Output the (x, y) coordinate of the center of the cell containing the given text.  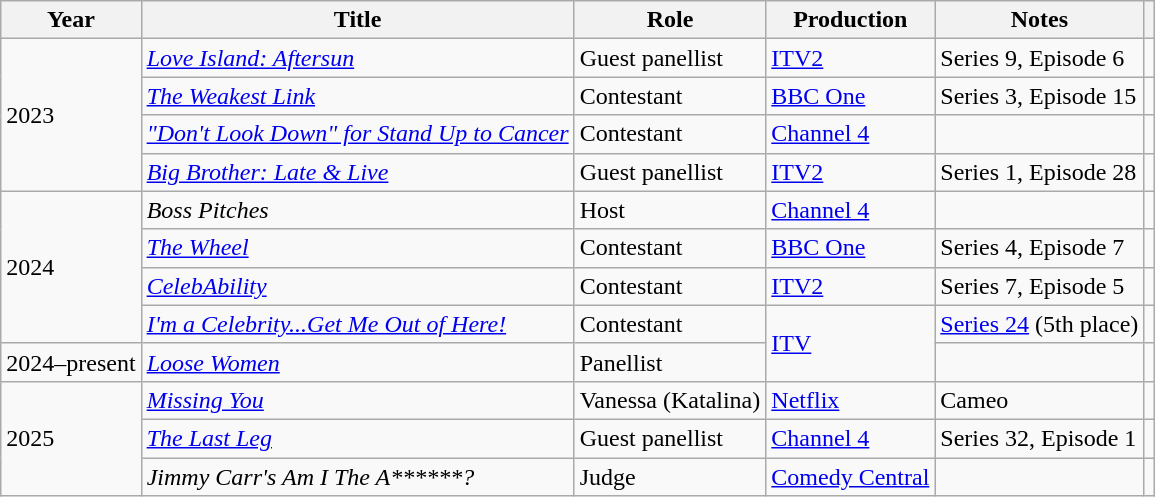
The Wheel (358, 248)
Year (71, 20)
Series 1, Episode 28 (1040, 172)
Loose Women (358, 362)
Jimmy Carr's Am I The A******? (358, 477)
Cameo (1040, 400)
"Don't Look Down" for Stand Up to Cancer (358, 134)
Notes (1040, 20)
2024 (71, 267)
Production (850, 20)
Netflix (850, 400)
Series 3, Episode 15 (1040, 96)
I'm a Celebrity...Get Me Out of Here! (358, 324)
ITV (850, 343)
2024–present (71, 362)
The Weakest Link (358, 96)
Missing You (358, 400)
Love Island: Aftersun (358, 58)
Comedy Central (850, 477)
Panellist (670, 362)
Title (358, 20)
Vanessa (Katalina) (670, 400)
Big Brother: Late & Live (358, 172)
Series 32, Episode 1 (1040, 438)
2025 (71, 438)
Role (670, 20)
Host (670, 210)
Boss Pitches (358, 210)
Series 7, Episode 5 (1040, 286)
Judge (670, 477)
Series 9, Episode 6 (1040, 58)
Series 4, Episode 7 (1040, 248)
CelebAbility (358, 286)
Series 24 (5th place) (1040, 324)
2023 (71, 115)
The Last Leg (358, 438)
